Return the [x, y] coordinate for the center point of the cell that contains the specified text.  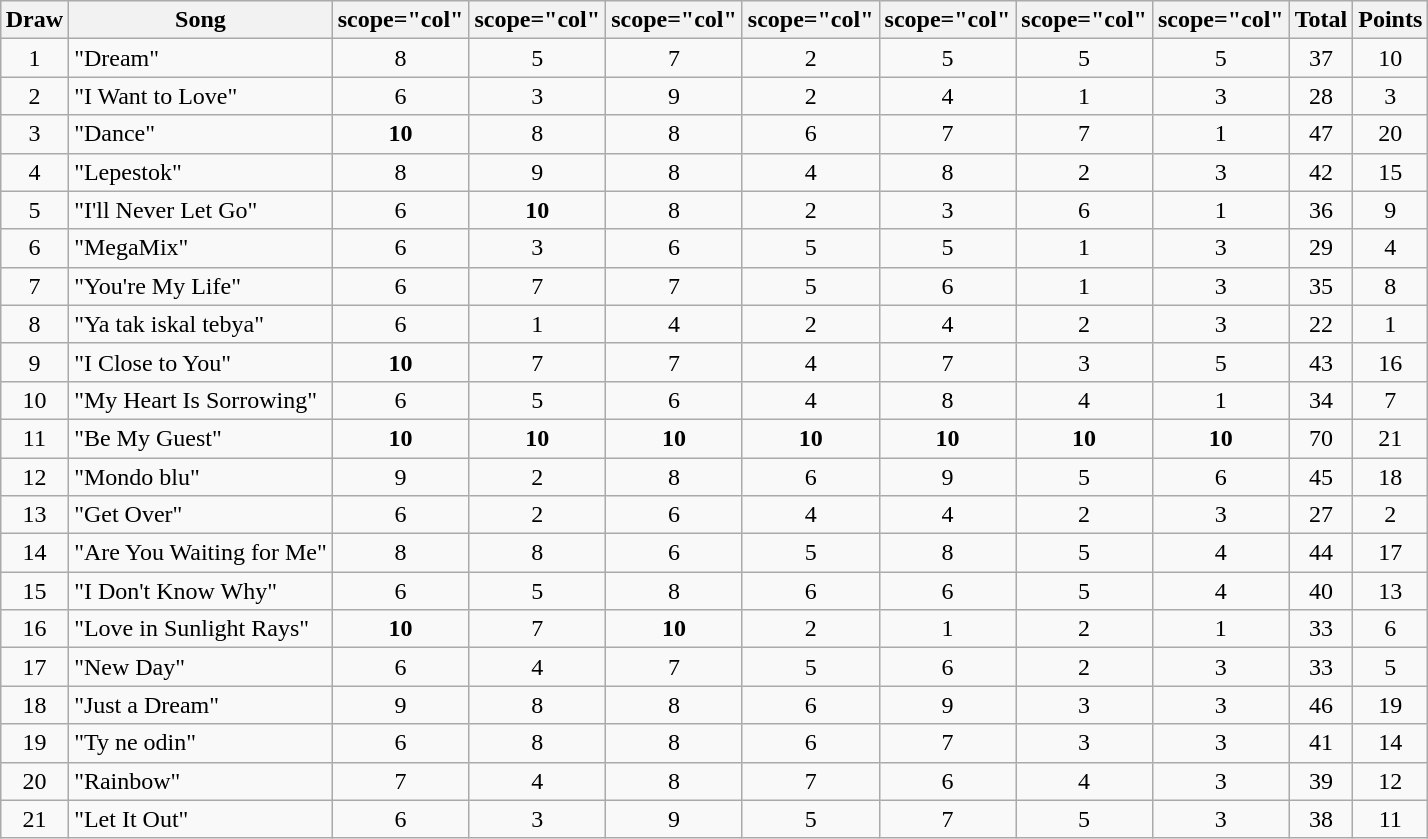
"MegaMix" [201, 248]
70 [1321, 438]
"Love in Sunlight Rays" [201, 629]
47 [1321, 134]
43 [1321, 362]
38 [1321, 819]
27 [1321, 515]
41 [1321, 743]
"Are You Waiting for Me" [201, 553]
28 [1321, 96]
22 [1321, 324]
"I Don't Know Why" [201, 591]
Points [1390, 20]
35 [1321, 286]
"I Close to You" [201, 362]
Song [201, 20]
42 [1321, 172]
"Rainbow" [201, 781]
39 [1321, 781]
Draw [34, 20]
46 [1321, 705]
"Just a Dream" [201, 705]
45 [1321, 477]
"Let It Out" [201, 819]
37 [1321, 58]
"My Heart Is Sorrowing" [201, 400]
29 [1321, 248]
"Mondo blu" [201, 477]
"Get Over" [201, 515]
"You're My Life" [201, 286]
36 [1321, 210]
"Be My Guest" [201, 438]
"Dance" [201, 134]
"Lepestok" [201, 172]
44 [1321, 553]
"I'll Never Let Go" [201, 210]
Total [1321, 20]
"Ya tak iskal tebya" [201, 324]
40 [1321, 591]
"New Day" [201, 667]
"I Want to Love" [201, 96]
34 [1321, 400]
"Ty ne odin" [201, 743]
"Dream" [201, 58]
